Find where the given text appears and provide that cell's center as [x, y] coordinate. 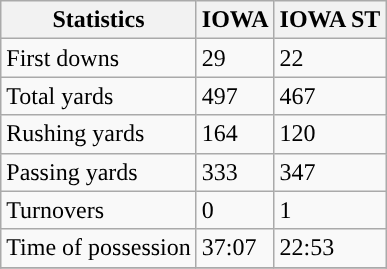
333 [235, 172]
Rushing yards [99, 134]
22 [330, 58]
Statistics [99, 20]
Time of possession [99, 248]
First downs [99, 58]
Total yards [99, 96]
164 [235, 134]
22:53 [330, 248]
IOWA ST [330, 20]
497 [235, 96]
IOWA [235, 20]
29 [235, 58]
Turnovers [99, 210]
0 [235, 210]
37:07 [235, 248]
347 [330, 172]
467 [330, 96]
Passing yards [99, 172]
120 [330, 134]
1 [330, 210]
